Scan for the cell matching the given text and deliver its [x, y] coordinate at center. 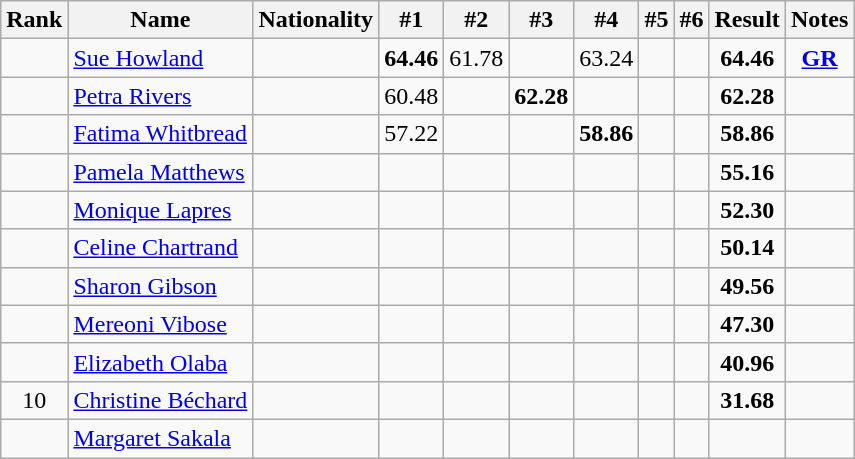
#6 [692, 20]
Petra Rivers [160, 96]
55.16 [747, 172]
Pamela Matthews [160, 172]
31.68 [747, 400]
Notes [819, 20]
60.48 [412, 96]
#5 [656, 20]
Monique Lapres [160, 210]
Margaret Sakala [160, 438]
GR [819, 58]
49.56 [747, 286]
52.30 [747, 210]
Mereoni Vibose [160, 324]
50.14 [747, 248]
Sue Howland [160, 58]
Christine Béchard [160, 400]
Elizabeth Olaba [160, 362]
#3 [542, 20]
Fatima Whitbread [160, 134]
61.78 [476, 58]
#2 [476, 20]
Name [160, 20]
Rank [34, 20]
40.96 [747, 362]
10 [34, 400]
#4 [606, 20]
57.22 [412, 134]
63.24 [606, 58]
Sharon Gibson [160, 286]
Nationality [316, 20]
Result [747, 20]
Celine Chartrand [160, 248]
47.30 [747, 324]
#1 [412, 20]
